Identify which cell holds the provided text, then report its (x, y) central coordinate. 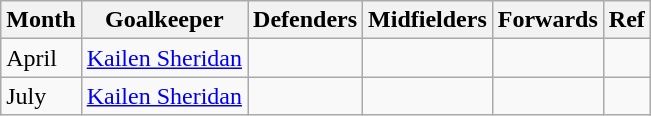
April (41, 58)
Goalkeeper (164, 20)
Month (41, 20)
Ref (626, 20)
Forwards (548, 20)
Midfielders (428, 20)
Defenders (306, 20)
July (41, 96)
